Extract the (X, Y) coordinate from the center of the cell holding the provided text.  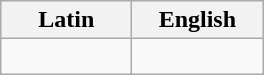
English (198, 20)
Latin (66, 20)
